Pinpoint the cell where the given text exists, returning its (X, Y) midpoint coordinate. 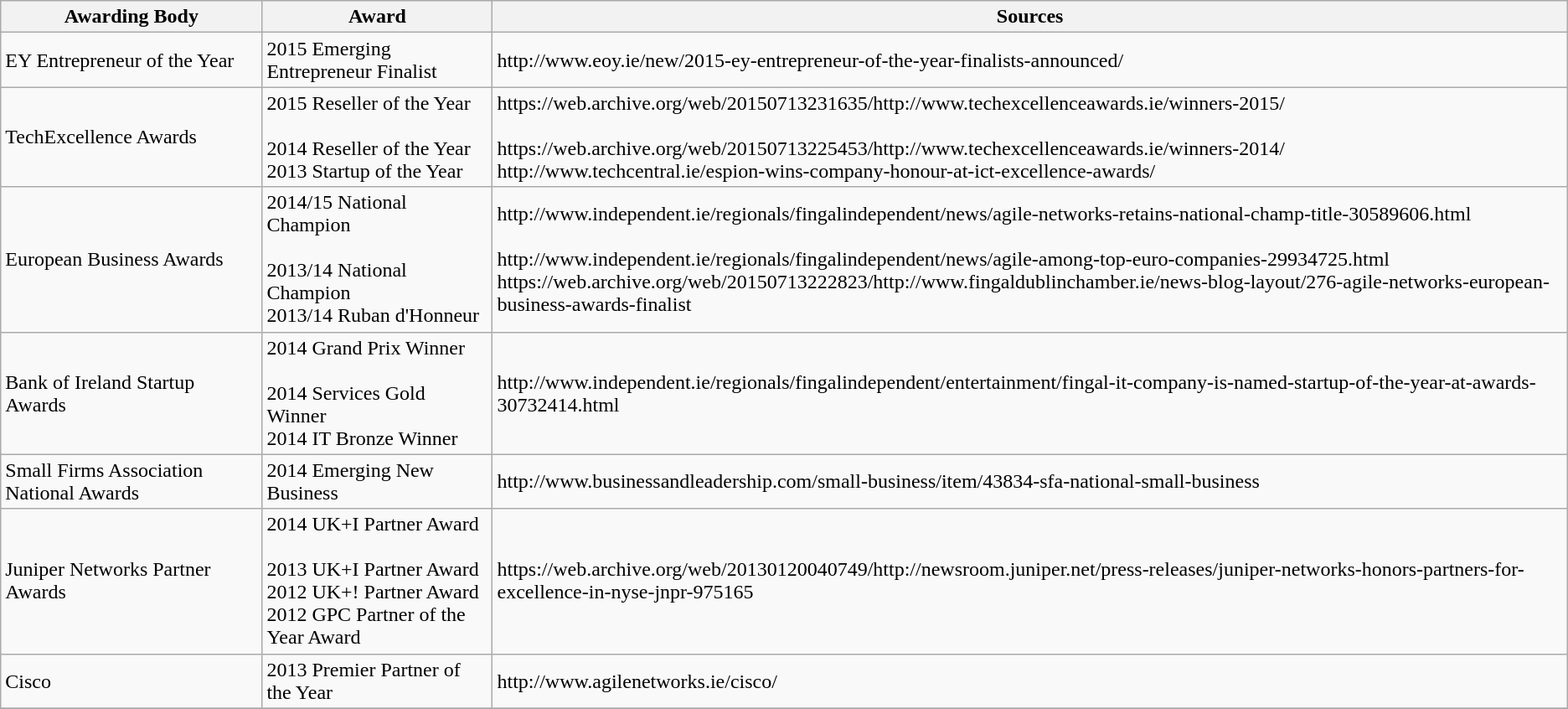
Award (377, 17)
2015 Reseller of the Year 2014 Reseller of the Year 2013 Startup of the Year (377, 137)
2014/15 National Champion 2013/14 National Champion 2013/14 Ruban d'Honneur (377, 260)
Small Firms Association National Awards (132, 481)
Sources (1030, 17)
Juniper Networks Partner Awards (132, 582)
2014 Grand Prix Winner 2014 Services Gold Winner 2014 IT Bronze Winner (377, 393)
2015 Emerging Entrepreneur Finalist (377, 60)
TechExcellence Awards (132, 137)
http://www.businessandleadership.com/small-business/item/43834-sfa-national-small-business (1030, 481)
EY Entrepreneur of the Year (132, 60)
Awarding Body (132, 17)
http://www.independent.ie/regionals/fingalindependent/entertainment/fingal-it-company-is-named-startup-of-the-year-at-awards-30732414.html (1030, 393)
2014 UK+I Partner Award 2013 UK+I Partner Award 2012 UK+! Partner Award 2012 GPC Partner of the Year Award (377, 582)
European Business Awards (132, 260)
Bank of Ireland Startup Awards (132, 393)
2013 Premier Partner of the Year (377, 681)
Cisco (132, 681)
http://www.agilenetworks.ie/cisco/ (1030, 681)
http://www.eoy.ie/new/2015-ey-entrepreneur-of-the-year-finalists-announced/ (1030, 60)
2014 Emerging New Business (377, 481)
